Provide the (X, Y) coordinate of the cell's center where the given text is located.  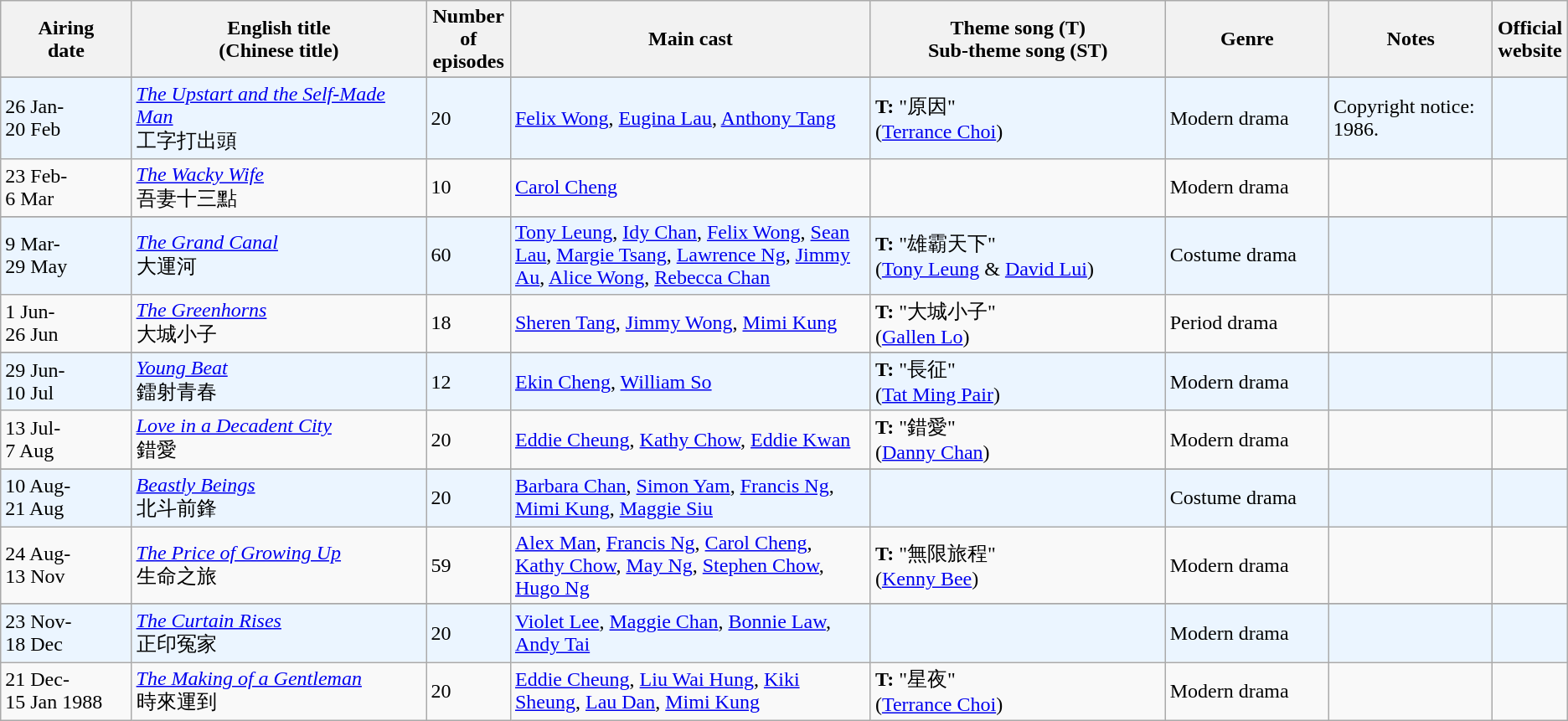
Love in a Decadent City 錯愛 (279, 440)
23 Feb- 6 Mar (66, 188)
Airingdate (66, 39)
T: "錯愛" (Danny Chan) (1018, 440)
60 (469, 255)
Number of episodes (469, 39)
Ekin Cheng, William So (690, 382)
23 Nov- 18 Dec (66, 633)
Barbara Chan, Simon Yam, Francis Ng, Mimi Kung, Maggie Siu (690, 498)
Eddie Cheung, Kathy Chow, Eddie Kwan (690, 440)
29 Jun- 10 Jul (66, 382)
Main cast (690, 39)
T: "無限旅程" (Kenny Bee) (1018, 565)
T: "原因" (Terrance Choi) (1018, 119)
The Making of a Gentleman 時來運到 (279, 692)
Violet Lee, Maggie Chan, Bonnie Law, Andy Tai (690, 633)
Felix Wong, Eugina Lau, Anthony Tang (690, 119)
12 (469, 382)
10 (469, 188)
9 Mar- 29 May (66, 255)
The Greenhorns 大城小子 (279, 323)
The Price of Growing Up 生命之旅 (279, 565)
Official website (1529, 39)
T: "星夜" (Terrance Choi) (1018, 692)
Alex Man, Francis Ng, Carol Cheng, Kathy Chow, May Ng, Stephen Chow, Hugo Ng (690, 565)
Copyright notice: 1986. (1411, 119)
59 (469, 565)
The Wacky Wife 吾妻十三點 (279, 188)
Notes (1411, 39)
Period drama (1246, 323)
Beastly Beings 北斗前鋒 (279, 498)
Eddie Cheung, Liu Wai Hung, Kiki Sheung, Lau Dan, Mimi Kung (690, 692)
24 Aug- 13 Nov (66, 565)
Theme song (T) Sub-theme song (ST) (1018, 39)
T: "長征" (Tat Ming Pair) (1018, 382)
Sheren Tang, Jimmy Wong, Mimi Kung (690, 323)
T: "大城小子" (Gallen Lo) (1018, 323)
26 Jan- 20 Feb (66, 119)
The Upstart and the Self-Made Man 工字打出頭 (279, 119)
18 (469, 323)
21 Dec- 15 Jan 1988 (66, 692)
1 Jun- 26 Jun (66, 323)
Tony Leung, Idy Chan, Felix Wong, Sean Lau, Margie Tsang, Lawrence Ng, Jimmy Au, Alice Wong, Rebecca Chan (690, 255)
English title (Chinese title) (279, 39)
The Grand Canal 大運河 (279, 255)
The Curtain Rises 正印冤家 (279, 633)
Young Beat 鐳射青春 (279, 382)
Genre (1246, 39)
T: "雄霸天下" (Tony Leung & David Lui) (1018, 255)
13 Jul- 7 Aug (66, 440)
10 Aug- 21 Aug (66, 498)
Carol Cheng (690, 188)
